Return [x, y] of the center of cell containing provided text 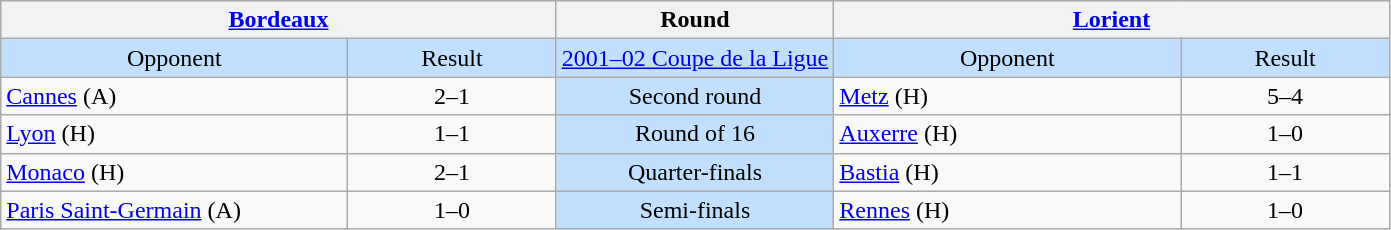
Lorient [1112, 20]
Cannes (A) [174, 96]
5–4 [1285, 96]
Round of 16 [695, 134]
Semi-finals [695, 210]
Rennes (H) [1008, 210]
Monaco (H) [174, 172]
Metz (H) [1008, 96]
Quarter-finals [695, 172]
Second round [695, 96]
Paris Saint-Germain (A) [174, 210]
Bastia (H) [1008, 172]
2001–02 Coupe de la Ligue [695, 58]
Lyon (H) [174, 134]
Auxerre (H) [1008, 134]
Round [695, 20]
Bordeaux [278, 20]
